From the cell containing the given text, extract its center point as [X, Y] coordinate. 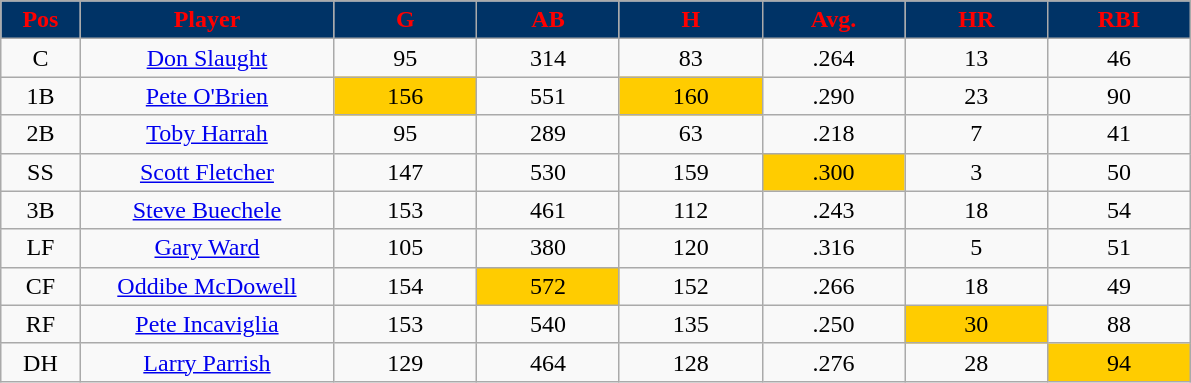
Pos [40, 20]
2B [40, 134]
.276 [834, 362]
94 [1120, 362]
.218 [834, 134]
147 [406, 172]
46 [1120, 58]
RBI [1120, 20]
1B [40, 96]
Larry Parrish [207, 362]
90 [1120, 96]
464 [548, 362]
.266 [834, 286]
CF [40, 286]
Toby Harrah [207, 134]
530 [548, 172]
135 [690, 324]
Gary Ward [207, 248]
551 [548, 96]
Avg. [834, 20]
Scott Fletcher [207, 172]
Player [207, 20]
540 [548, 324]
.264 [834, 58]
289 [548, 134]
HR [976, 20]
.290 [834, 96]
3 [976, 172]
83 [690, 58]
.300 [834, 172]
Oddibe McDowell [207, 286]
159 [690, 172]
30 [976, 324]
152 [690, 286]
105 [406, 248]
314 [548, 58]
Steve Buechele [207, 210]
Don Slaught [207, 58]
23 [976, 96]
88 [1120, 324]
C [40, 58]
7 [976, 134]
572 [548, 286]
28 [976, 362]
380 [548, 248]
Pete O'Brien [207, 96]
156 [406, 96]
51 [1120, 248]
AB [548, 20]
.316 [834, 248]
DH [40, 362]
.250 [834, 324]
112 [690, 210]
Pete Incaviglia [207, 324]
.243 [834, 210]
5 [976, 248]
LF [40, 248]
129 [406, 362]
120 [690, 248]
128 [690, 362]
H [690, 20]
49 [1120, 286]
54 [1120, 210]
160 [690, 96]
RF [40, 324]
41 [1120, 134]
G [406, 20]
154 [406, 286]
63 [690, 134]
461 [548, 210]
3B [40, 210]
13 [976, 58]
SS [40, 172]
50 [1120, 172]
